Capture the cell that displays the provided text and extract its [X, Y] central coordinate. 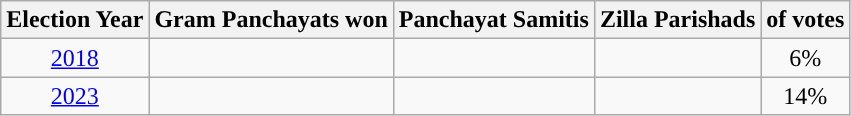
14% [806, 96]
Election Year [75, 20]
2018 [75, 58]
Zilla Parishads [677, 20]
of votes [806, 20]
2023 [75, 96]
Panchayat Samitis [494, 20]
Gram Panchayats won [271, 20]
6% [806, 58]
